Detect which cell encompasses the target text, then output its (X, Y) center coordinate. 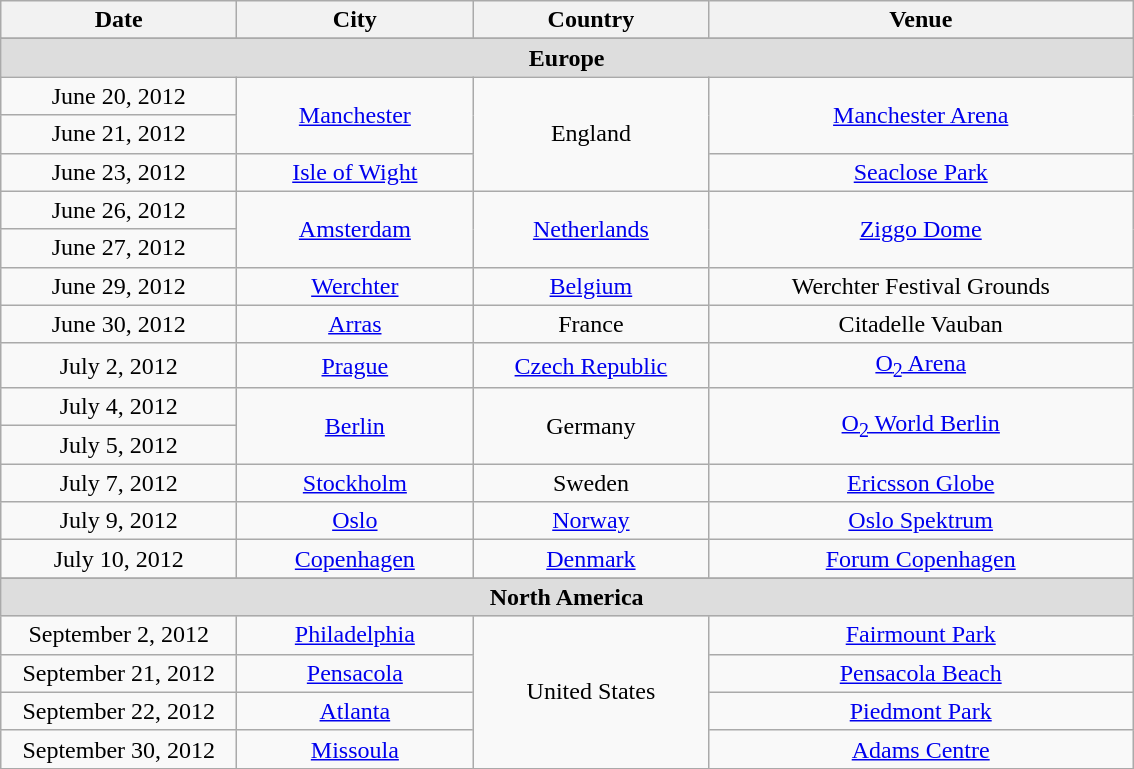
June 23, 2012 (119, 172)
Copenhagen (355, 559)
Piedmont Park (921, 711)
September 21, 2012 (119, 673)
Manchester (355, 115)
Fairmount Park (921, 635)
July 10, 2012 (119, 559)
Denmark (591, 559)
Arras (355, 324)
Netherlands (591, 229)
Amsterdam (355, 229)
Oslo (355, 521)
North America (567, 597)
Werchter (355, 286)
O2 World Berlin (921, 426)
Europe (567, 58)
September 22, 2012 (119, 711)
Ziggo Dome (921, 229)
O2 Arena (921, 365)
Isle of Wight (355, 172)
Venue (921, 20)
Berlin (355, 426)
Date (119, 20)
June 20, 2012 (119, 96)
Germany (591, 426)
France (591, 324)
Stockholm (355, 483)
Atlanta (355, 711)
Missoula (355, 749)
Manchester Arena (921, 115)
Norway (591, 521)
Pensacola (355, 673)
Adams Centre (921, 749)
June 27, 2012 (119, 248)
September 30, 2012 (119, 749)
Sweden (591, 483)
Citadelle Vauban (921, 324)
July 9, 2012 (119, 521)
June 26, 2012 (119, 210)
Czech Republic (591, 365)
Prague (355, 365)
June 21, 2012 (119, 134)
July 7, 2012 (119, 483)
Belgium (591, 286)
June 30, 2012 (119, 324)
City (355, 20)
July 2, 2012 (119, 365)
September 2, 2012 (119, 635)
July 5, 2012 (119, 445)
Oslo Spektrum (921, 521)
Forum Copenhagen (921, 559)
July 4, 2012 (119, 407)
United States (591, 692)
Ericsson Globe (921, 483)
Country (591, 20)
Pensacola Beach (921, 673)
Werchter Festival Grounds (921, 286)
England (591, 134)
June 29, 2012 (119, 286)
Seaclose Park (921, 172)
Philadelphia (355, 635)
